Capture the cell that displays the provided text and extract its [X, Y] central coordinate. 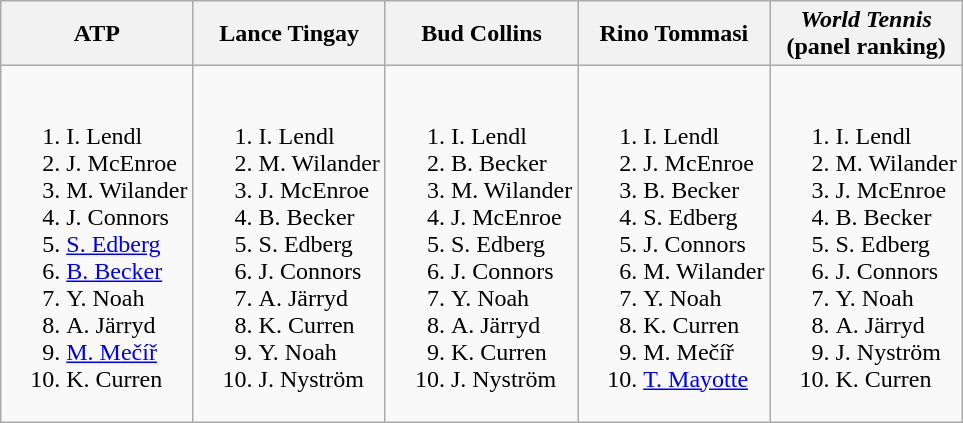
ATP [97, 34]
Rino Tommasi [674, 34]
Bud Collins [481, 34]
I. Lendl J. McEnroe M. Wilander J. Connors S. Edberg B. Becker Y. Noah A. Järryd M. Mečíř K. Curren [97, 244]
I. Lendl M. Wilander J. McEnroe B. Becker S. Edberg J. Connors Y. Noah A. Järryd J. Nyström K. Curren [866, 244]
I. Lendl J. McEnroe B. Becker S. Edberg J. Connors M. Wilander Y. Noah K. Curren M. Mečíř T. Mayotte [674, 244]
I. Lendl B. Becker M. Wilander J. McEnroe S. Edberg J. Connors Y. Noah A. Järryd K. Curren J. Nyström [481, 244]
Lance Tingay [289, 34]
I. Lendl M. Wilander J. McEnroe B. Becker S. Edberg J. Connors A. Järryd K. Curren Y. Noah J. Nyström [289, 244]
World Tennis(panel ranking) [866, 34]
